Determine the [x, y] coordinate at the center of the cell enclosing the given text.  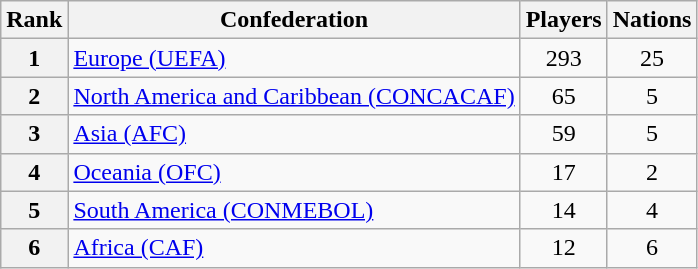
1 [34, 58]
25 [652, 58]
14 [564, 210]
17 [564, 172]
3 [34, 134]
293 [564, 58]
South America (CONMEBOL) [294, 210]
Confederation [294, 20]
Asia (AFC) [294, 134]
12 [564, 248]
Europe (UEFA) [294, 58]
North America and Caribbean (CONCACAF) [294, 96]
Nations [652, 20]
Players [564, 20]
65 [564, 96]
Oceania (OFC) [294, 172]
Rank [34, 20]
Africa (CAF) [294, 248]
59 [564, 134]
